From the cell containing the given text, extract its center point as [x, y] coordinate. 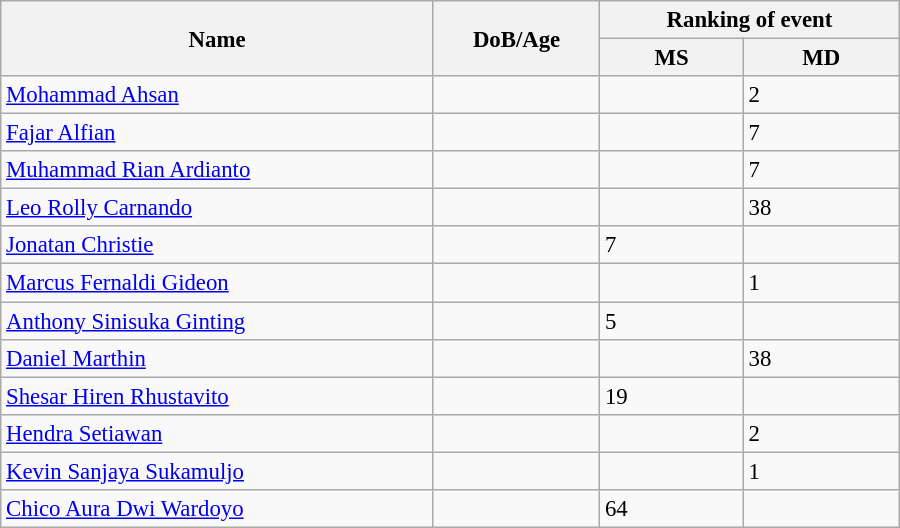
Fajar Alfian [218, 133]
Mohammad Ahsan [218, 95]
5 [672, 321]
Hendra Setiawan [218, 433]
Shesar Hiren Rhustavito [218, 396]
Muhammad Rian Ardianto [218, 170]
Daniel Marthin [218, 358]
DoB/Age [516, 38]
64 [672, 509]
19 [672, 396]
Chico Aura Dwi Wardoyo [218, 509]
Jonatan Christie [218, 245]
Marcus Fernaldi Gideon [218, 283]
Ranking of event [750, 20]
MD [821, 58]
Name [218, 38]
Leo Rolly Carnando [218, 208]
Kevin Sanjaya Sukamuljo [218, 471]
MS [672, 58]
Anthony Sinisuka Ginting [218, 321]
